Extract the (X, Y) coordinate from the center of the cell holding the provided text.  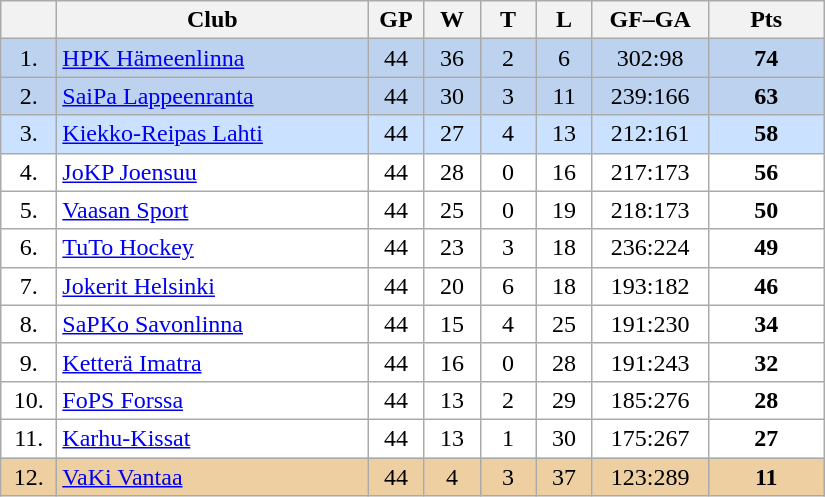
58 (766, 134)
3. (29, 134)
Karhu-Kissat (212, 438)
37 (564, 477)
W (452, 20)
6. (29, 248)
63 (766, 96)
2. (29, 96)
7. (29, 286)
SaPKo Savonlinna (212, 324)
217:173 (650, 172)
Ketterä Imatra (212, 362)
49 (766, 248)
4. (29, 172)
236:224 (650, 248)
191:243 (650, 362)
29 (564, 400)
HPK Hämeenlinna (212, 58)
Jokerit Helsinki (212, 286)
56 (766, 172)
5. (29, 210)
FoPS Forssa (212, 400)
GF–GA (650, 20)
185:276 (650, 400)
SaiPa Lappeenranta (212, 96)
74 (766, 58)
50 (766, 210)
T (508, 20)
GP (396, 20)
8. (29, 324)
34 (766, 324)
191:230 (650, 324)
212:161 (650, 134)
10. (29, 400)
36 (452, 58)
Club (212, 20)
Kiekko-Reipas Lahti (212, 134)
11. (29, 438)
9. (29, 362)
23 (452, 248)
JoKP Joensuu (212, 172)
20 (452, 286)
Pts (766, 20)
L (564, 20)
1 (508, 438)
VaKi Vantaa (212, 477)
1. (29, 58)
123:289 (650, 477)
218:173 (650, 210)
193:182 (650, 286)
Vaasan Sport (212, 210)
46 (766, 286)
15 (452, 324)
175:267 (650, 438)
12. (29, 477)
19 (564, 210)
TuTo Hockey (212, 248)
32 (766, 362)
302:98 (650, 58)
239:166 (650, 96)
